Determine the (X, Y) coordinate at the center of the cell enclosing the given text.  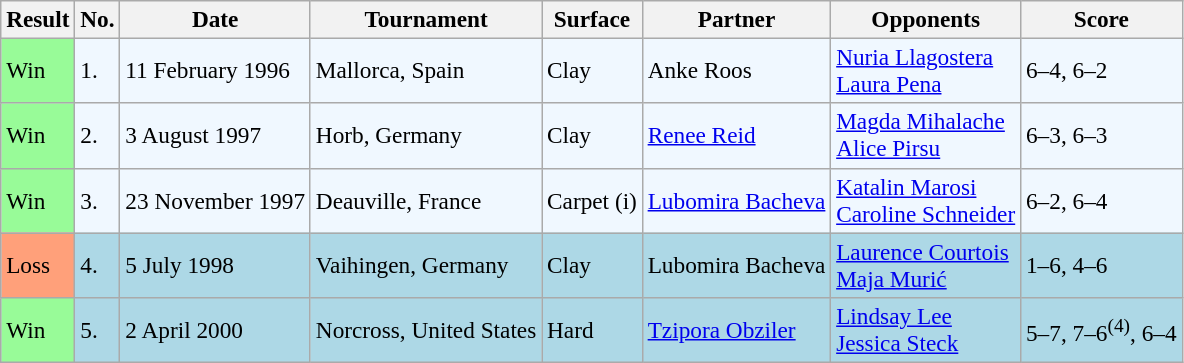
Hard (592, 330)
Lindsay Lee Jessica Steck (926, 330)
2 April 2000 (215, 330)
Vaihingen, Germany (426, 264)
Horb, Germany (426, 136)
Katalin Marosi Caroline Schneider (926, 200)
Anke Roos (736, 70)
Mallorca, Spain (426, 70)
6–4, 6–2 (1102, 70)
3. (98, 200)
6–3, 6–3 (1102, 136)
11 February 1996 (215, 70)
Nuria Llagostera Laura Pena (926, 70)
Opponents (926, 19)
23 November 1997 (215, 200)
6–2, 6–4 (1102, 200)
5 July 1998 (215, 264)
5–7, 7–6(4), 6–4 (1102, 330)
4. (98, 264)
Deauville, France (426, 200)
3 August 1997 (215, 136)
Renee Reid (736, 136)
Partner (736, 19)
Tournament (426, 19)
Magda Mihalache Alice Pirsu (926, 136)
Tzipora Obziler (736, 330)
Loss (38, 264)
No. (98, 19)
Score (1102, 19)
1–6, 4–6 (1102, 264)
Surface (592, 19)
Result (38, 19)
5. (98, 330)
Laurence Courtois Maja Murić (926, 264)
Carpet (i) (592, 200)
Norcross, United States (426, 330)
Date (215, 19)
2. (98, 136)
1. (98, 70)
